Extract the (x, y) coordinate from the center of the cell holding the provided text.  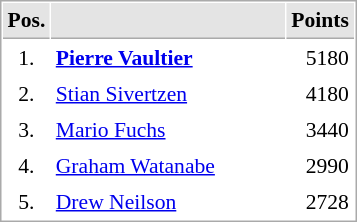
Mario Fuchs (168, 129)
Drew Neilson (168, 201)
4. (26, 165)
2990 (320, 165)
Points (320, 21)
2728 (320, 201)
3440 (320, 129)
3. (26, 129)
5180 (320, 57)
2. (26, 93)
Pierre Vaultier (168, 57)
5. (26, 201)
Stian Sivertzen (168, 93)
Graham Watanabe (168, 165)
1. (26, 57)
4180 (320, 93)
Pos. (26, 21)
